For the text-containing cell, return its midpoint in [x, y] coordinate format. 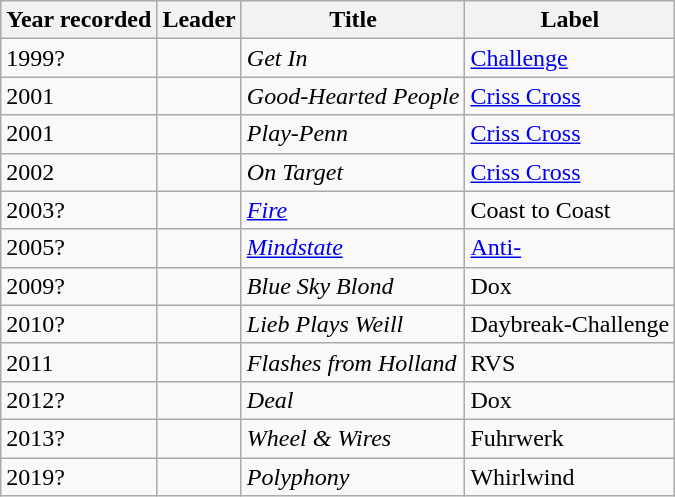
2002 [79, 172]
2013? [79, 438]
RVS [570, 362]
Play-Penn [353, 134]
Leader [199, 20]
Daybreak-Challenge [570, 324]
Wheel & Wires [353, 438]
2009? [79, 286]
Label [570, 20]
Title [353, 20]
Anti- [570, 248]
2011 [79, 362]
Fuhrwerk [570, 438]
Good-Hearted People [353, 96]
Coast to Coast [570, 210]
Polyphony [353, 477]
Year recorded [79, 20]
Lieb Plays Weill [353, 324]
2005? [79, 248]
Whirlwind [570, 477]
Get In [353, 58]
Fire [353, 210]
1999? [79, 58]
On Target [353, 172]
Blue Sky Blond [353, 286]
2012? [79, 400]
Challenge [570, 58]
2010? [79, 324]
2003? [79, 210]
2019? [79, 477]
Flashes from Holland [353, 362]
Mindstate [353, 248]
Deal [353, 400]
